Provide the (X, Y) coordinate of the cell's center where the given text is located.  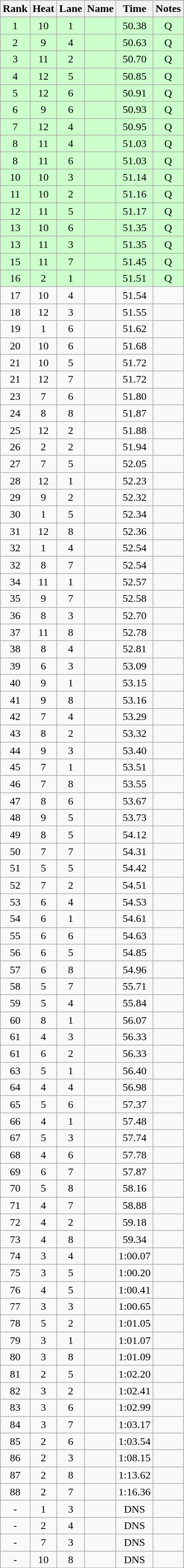
59.34 (134, 1239)
52.57 (134, 582)
35 (15, 599)
57.87 (134, 1172)
72 (15, 1222)
52.58 (134, 599)
50 (15, 852)
76 (15, 1290)
86 (15, 1458)
38 (15, 649)
49 (15, 835)
53.67 (134, 801)
1:02.20 (134, 1374)
52.36 (134, 531)
1:01.07 (134, 1340)
54.42 (134, 868)
55 (15, 936)
50.70 (134, 59)
57.78 (134, 1155)
55.71 (134, 986)
51.68 (134, 346)
54.53 (134, 902)
53.40 (134, 751)
83 (15, 1408)
17 (15, 295)
87 (15, 1475)
1:02.99 (134, 1408)
51.80 (134, 396)
52 (15, 885)
51.14 (134, 177)
81 (15, 1374)
79 (15, 1340)
71 (15, 1205)
Time (134, 9)
54.12 (134, 835)
52.34 (134, 515)
43 (15, 733)
41 (15, 700)
66 (15, 1121)
52.81 (134, 649)
37 (15, 632)
53.09 (134, 666)
63 (15, 1071)
Lane (71, 9)
51.88 (134, 430)
51.87 (134, 413)
67 (15, 1138)
52.32 (134, 498)
54 (15, 919)
57.74 (134, 1138)
73 (15, 1239)
77 (15, 1307)
19 (15, 329)
39 (15, 666)
78 (15, 1324)
53 (15, 902)
1:16.36 (134, 1492)
29 (15, 498)
57.37 (134, 1104)
Rank (15, 9)
51.16 (134, 194)
58.16 (134, 1189)
56 (15, 952)
26 (15, 447)
47 (15, 801)
88 (15, 1492)
64 (15, 1088)
30 (15, 515)
58.88 (134, 1205)
57.48 (134, 1121)
50.85 (134, 76)
84 (15, 1425)
52.78 (134, 632)
52.05 (134, 464)
53.29 (134, 716)
51.17 (134, 211)
74 (15, 1256)
42 (15, 716)
1:00.41 (134, 1290)
51.62 (134, 329)
54.51 (134, 885)
1:01.09 (134, 1357)
85 (15, 1441)
54.96 (134, 969)
1:01.05 (134, 1324)
51.55 (134, 312)
31 (15, 531)
51 (15, 868)
44 (15, 751)
54.61 (134, 919)
28 (15, 480)
1:03.54 (134, 1441)
53.51 (134, 767)
51.94 (134, 447)
55.84 (134, 1003)
60 (15, 1020)
50.63 (134, 43)
54.31 (134, 852)
65 (15, 1104)
82 (15, 1391)
80 (15, 1357)
51.45 (134, 262)
70 (15, 1189)
56.98 (134, 1088)
1:03.17 (134, 1425)
59.18 (134, 1222)
16 (15, 279)
54.85 (134, 952)
52.70 (134, 616)
1:02.41 (134, 1391)
57 (15, 969)
36 (15, 616)
20 (15, 346)
53.15 (134, 683)
69 (15, 1172)
68 (15, 1155)
Notes (168, 9)
25 (15, 430)
51.54 (134, 295)
50.91 (134, 93)
53.73 (134, 818)
75 (15, 1273)
18 (15, 312)
Heat (43, 9)
1:00.20 (134, 1273)
1:00.07 (134, 1256)
56.40 (134, 1071)
52.23 (134, 480)
40 (15, 683)
53.55 (134, 784)
51.51 (134, 279)
1:00.65 (134, 1307)
24 (15, 413)
1:13.62 (134, 1475)
Name (100, 9)
54.63 (134, 936)
50.93 (134, 110)
45 (15, 767)
50.38 (134, 26)
56.07 (134, 1020)
15 (15, 262)
23 (15, 396)
59 (15, 1003)
27 (15, 464)
50.95 (134, 127)
48 (15, 818)
53.32 (134, 733)
58 (15, 986)
1:08.15 (134, 1458)
34 (15, 582)
53.16 (134, 700)
46 (15, 784)
